Detect which cell encompasses the target text, then output its (X, Y) center coordinate. 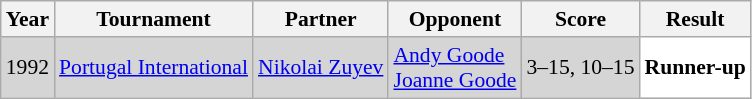
Result (696, 19)
1992 (28, 68)
Andy Goode Joanne Goode (454, 68)
Year (28, 19)
Score (580, 19)
Tournament (154, 19)
Nikolai Zuyev (320, 68)
Portugal International (154, 68)
Partner (320, 19)
Opponent (454, 19)
Runner-up (696, 68)
3–15, 10–15 (580, 68)
